Provide the (x, y) coordinate of the cell's center where the given text is located.  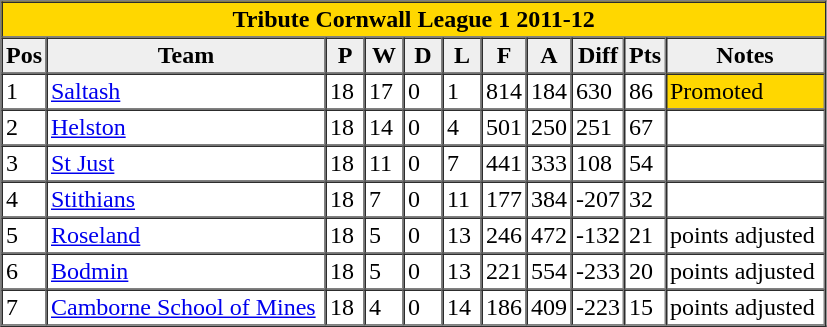
F (504, 56)
L (462, 56)
D (424, 56)
221 (504, 272)
P (346, 56)
501 (504, 128)
W (384, 56)
246 (504, 236)
472 (548, 236)
630 (598, 92)
3 (24, 164)
67 (644, 128)
554 (548, 272)
20 (644, 272)
Pos (24, 56)
250 (548, 128)
Saltash (186, 92)
Team (186, 56)
409 (548, 308)
-223 (598, 308)
384 (548, 200)
21 (644, 236)
Notes (744, 56)
St Just (186, 164)
32 (644, 200)
Camborne School of Mines (186, 308)
6 (24, 272)
184 (548, 92)
Helston (186, 128)
2 (24, 128)
108 (598, 164)
-233 (598, 272)
17 (384, 92)
177 (504, 200)
Stithians (186, 200)
Roseland (186, 236)
Bodmin (186, 272)
441 (504, 164)
Pts (644, 56)
333 (548, 164)
86 (644, 92)
814 (504, 92)
54 (644, 164)
A (548, 56)
186 (504, 308)
Promoted (744, 92)
-207 (598, 200)
Tribute Cornwall League 1 2011-12 (414, 20)
-132 (598, 236)
251 (598, 128)
15 (644, 308)
Diff (598, 56)
